From the cell containing the given text, extract its center point as [x, y] coordinate. 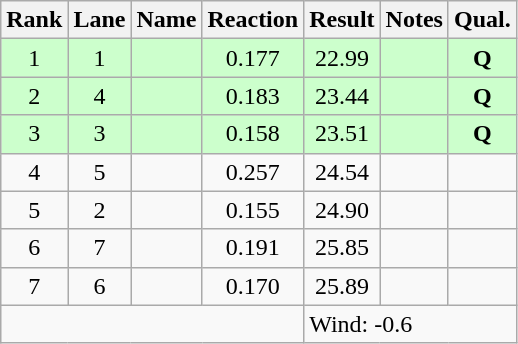
25.85 [342, 248]
0.158 [253, 134]
24.90 [342, 210]
23.44 [342, 96]
Lane [100, 20]
Wind: -0.6 [410, 324]
22.99 [342, 58]
0.155 [253, 210]
0.170 [253, 286]
23.51 [342, 134]
Rank [34, 20]
Result [342, 20]
25.89 [342, 286]
24.54 [342, 172]
0.191 [253, 248]
0.177 [253, 58]
Reaction [253, 20]
Notes [414, 20]
Qual. [482, 20]
0.257 [253, 172]
0.183 [253, 96]
Name [166, 20]
